Search for the cell housing the specified text and yield its (x, y) center coordinate. 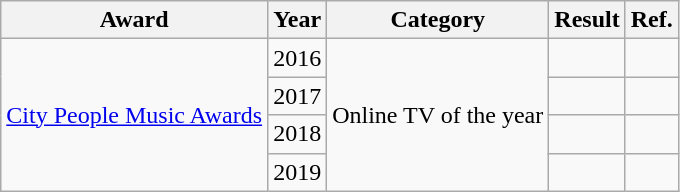
Year (298, 20)
2017 (298, 96)
City People Music Awards (134, 115)
2019 (298, 172)
Category (438, 20)
2016 (298, 58)
2018 (298, 134)
Result (587, 20)
Online TV of the year (438, 115)
Award (134, 20)
Ref. (652, 20)
